Return the [x, y] coordinate for the center point of the cell that contains the specified text.  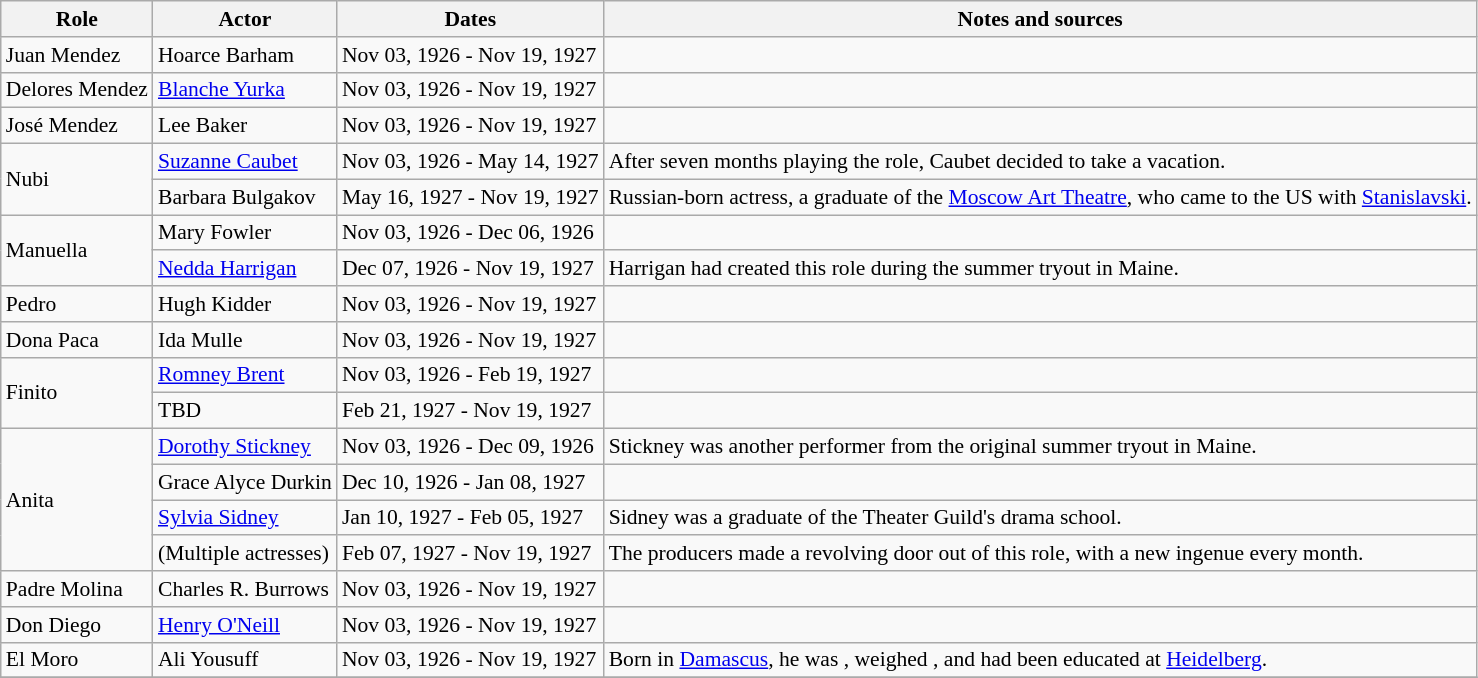
Suzanne Caubet [245, 162]
Juan Mendez [77, 55]
El Moro [77, 660]
Sidney was a graduate of the Theater Guild's drama school. [1040, 518]
Mary Fowler [245, 233]
The producers made a revolving door out of this role, with a new ingenue every month. [1040, 554]
Romney Brent [245, 375]
Sylvia Sidney [245, 518]
Dona Paca [77, 340]
Role [77, 19]
Hugh Kidder [245, 304]
Ali Yousuff [245, 660]
Russian-born actress, a graduate of the Moscow Art Theatre, who came to the US with Stanislavski. [1040, 197]
Harrigan had created this role during the summer tryout in Maine. [1040, 269]
Feb 07, 1927 - Nov 19, 1927 [470, 554]
Born in Damascus, he was , weighed , and had been educated at Heidelberg. [1040, 660]
Lee Baker [245, 126]
Feb 21, 1927 - Nov 19, 1927 [470, 411]
Finito [77, 392]
Nubi [77, 180]
Manuella [77, 250]
Dates [470, 19]
Henry O'Neill [245, 625]
(Multiple actresses) [245, 554]
Dorothy Stickney [245, 447]
Nov 03, 1926 - Dec 09, 1926 [470, 447]
Stickney was another performer from the original summer tryout in Maine. [1040, 447]
Don Diego [77, 625]
Delores Mendez [77, 90]
Grace Alyce Durkin [245, 482]
May 16, 1927 - Nov 19, 1927 [470, 197]
Barbara Bulgakov [245, 197]
Ida Mulle [245, 340]
After seven months playing the role, Caubet decided to take a vacation. [1040, 162]
José Mendez [77, 126]
Nov 03, 1926 - Dec 06, 1926 [470, 233]
Nedda Harrigan [245, 269]
Nov 03, 1926 - Feb 19, 1927 [470, 375]
TBD [245, 411]
Blanche Yurka [245, 90]
Dec 10, 1926 - Jan 08, 1927 [470, 482]
Dec 07, 1926 - Nov 19, 1927 [470, 269]
Padre Molina [77, 589]
Hoarce Barham [245, 55]
Anita [77, 500]
Pedro [77, 304]
Charles R. Burrows [245, 589]
Jan 10, 1927 - Feb 05, 1927 [470, 518]
Notes and sources [1040, 19]
Nov 03, 1926 - May 14, 1927 [470, 162]
Actor [245, 19]
